For the text-containing cell, return its midpoint in [x, y] coordinate format. 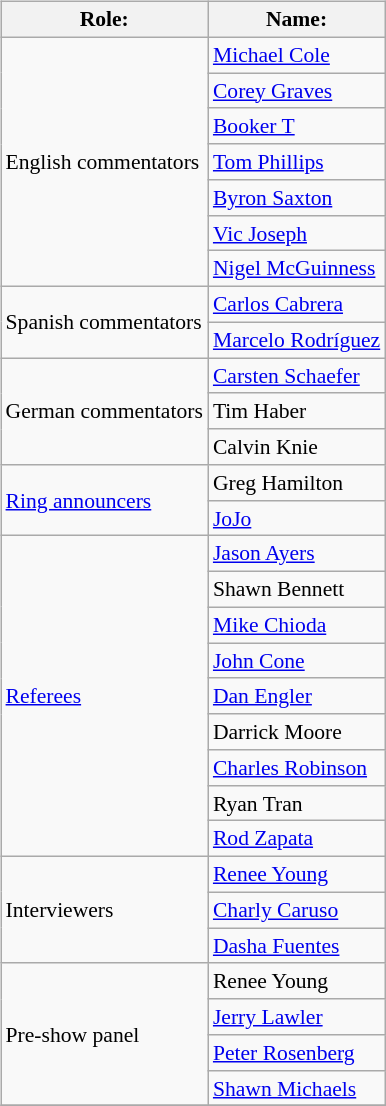
Mike Chioda [296, 625]
Booker T [296, 126]
Byron Saxton [296, 198]
Marcelo Rodríguez [296, 340]
Ring announcers [104, 500]
Spanish commentators [104, 322]
Greg Hamilton [296, 483]
Role: [104, 20]
Interviewers [104, 910]
Dasha Fuentes [296, 946]
Charles Robinson [296, 768]
Vic Joseph [296, 233]
Tom Phillips [296, 162]
Shawn Michaels [296, 1088]
Referees [104, 696]
Nigel McGuinness [296, 269]
Dan Engler [296, 696]
Michael Cole [296, 55]
Calvin Knie [296, 447]
Shawn Bennett [296, 590]
John Cone [296, 661]
German commentators [104, 412]
Rod Zapata [296, 839]
Tim Haber [296, 411]
Darrick Moore [296, 732]
Ryan Tran [296, 803]
Name: [296, 20]
Carlos Cabrera [296, 305]
JoJo [296, 518]
Carsten Schaefer [296, 376]
Pre-show panel [104, 1034]
Peter Rosenberg [296, 1053]
Charly Caruso [296, 910]
Jerry Lawler [296, 1017]
Jason Ayers [296, 554]
English commentators [104, 162]
Corey Graves [296, 91]
